For the text-containing cell, return its midpoint in (X, Y) coordinate format. 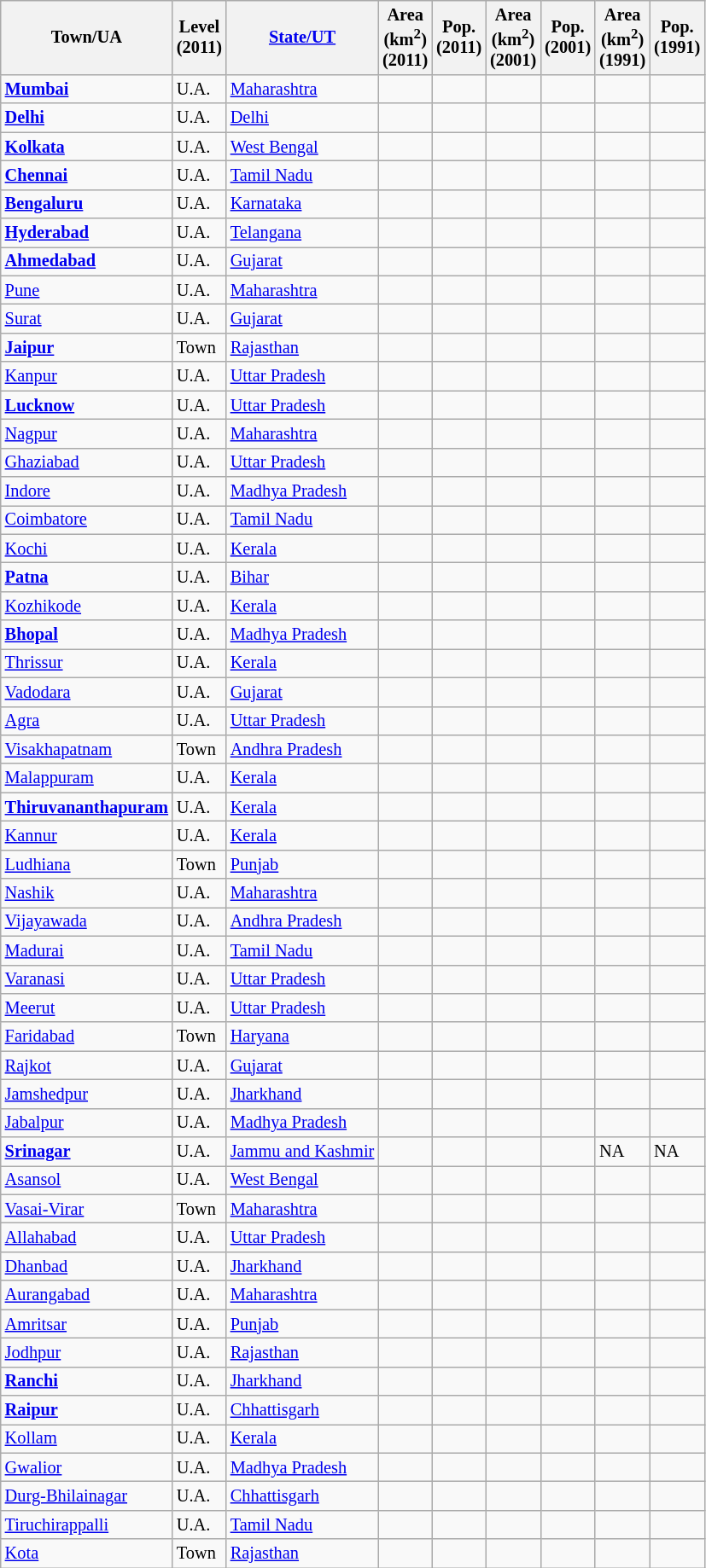
Ahmedabad (87, 261)
Kanpur (87, 376)
Telangana (302, 233)
Jabalpur (87, 1123)
Thiruvananthapuram (87, 807)
Madurai (87, 950)
Aurangabad (87, 1295)
Kannur (87, 835)
Nagpur (87, 433)
Jodhpur (87, 1352)
Jammu and Kashmir (302, 1152)
Tiruchirappalli (87, 1524)
Bengaluru (87, 204)
Area(km2)(1991) (622, 38)
Bhopal (87, 635)
Asansol (87, 1180)
Chennai (87, 175)
Ludhiana (87, 864)
Vasai-Virar (87, 1209)
Lucknow (87, 405)
Town/UA (87, 38)
Indore (87, 491)
Vadodara (87, 692)
Surat (87, 319)
Srinagar (87, 1152)
Meerut (87, 1008)
Pop.(2011) (459, 38)
Pop.(2001) (568, 38)
Thrissur (87, 663)
Rajkot (87, 1066)
Coimbatore (87, 520)
Ranchi (87, 1381)
Amritsar (87, 1324)
Pop.(1991) (677, 38)
State/UT (302, 38)
Kolkata (87, 147)
Nashik (87, 893)
Area(km2)(2001) (513, 38)
Bihar (302, 577)
Faridabad (87, 1037)
Kochi (87, 549)
Agra (87, 721)
Level(2011) (200, 38)
Vijayawada (87, 921)
Kozhikode (87, 606)
Patna (87, 577)
Kota (87, 1553)
Haryana (302, 1037)
Hyderabad (87, 233)
Karnataka (302, 204)
Jamshedpur (87, 1094)
Gwalior (87, 1467)
Area(km2)(2011) (405, 38)
Malappuram (87, 778)
Raipur (87, 1409)
Visakhapatnam (87, 749)
Jaipur (87, 347)
Ghaziabad (87, 462)
Pune (87, 290)
Allahabad (87, 1238)
Mumbai (87, 89)
Kollam (87, 1438)
Dhanbad (87, 1266)
Durg-Bhilainagar (87, 1495)
Varanasi (87, 979)
